Return the [x, y] coordinate for the center point of the cell that contains the specified text.  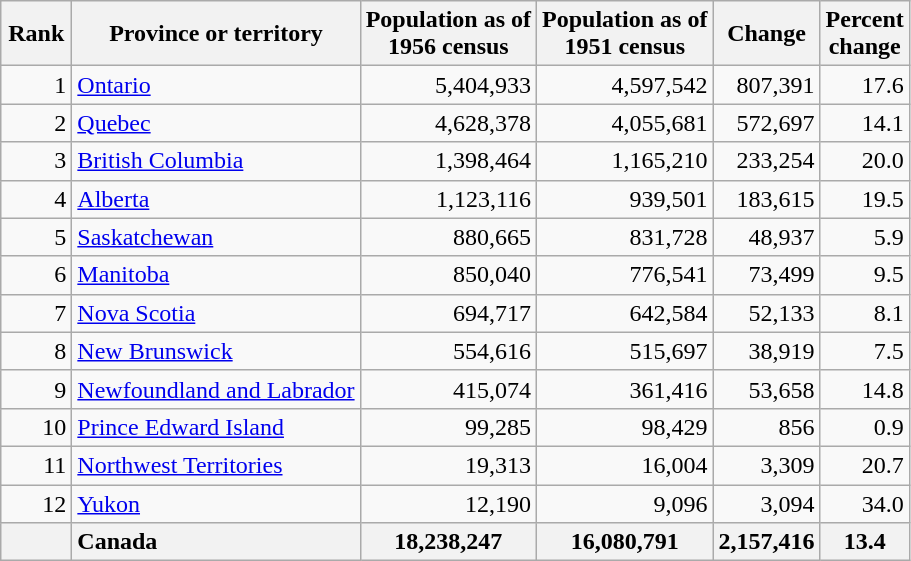
12 [36, 503]
48,937 [766, 237]
2,157,416 [766, 542]
14.8 [864, 389]
British Columbia [216, 161]
98,429 [625, 427]
18,238,247 [448, 542]
Rank [36, 34]
34.0 [864, 503]
Percentchange [864, 34]
7.5 [864, 351]
20.7 [864, 465]
3,309 [766, 465]
19.5 [864, 199]
572,697 [766, 123]
5.9 [864, 237]
3 [36, 161]
1 [36, 85]
13.4 [864, 542]
Population as of1956 census [448, 34]
9.5 [864, 275]
Quebec [216, 123]
4,055,681 [625, 123]
7 [36, 313]
856 [766, 427]
361,416 [625, 389]
642,584 [625, 313]
Alberta [216, 199]
3,094 [766, 503]
776,541 [625, 275]
Manitoba [216, 275]
233,254 [766, 161]
Province or territory [216, 34]
Ontario [216, 85]
10 [36, 427]
52,133 [766, 313]
5,404,933 [448, 85]
1,398,464 [448, 161]
17.6 [864, 85]
Canada [216, 542]
9,096 [625, 503]
8 [36, 351]
Yukon [216, 503]
183,615 [766, 199]
515,697 [625, 351]
Nova Scotia [216, 313]
0.9 [864, 427]
New Brunswick [216, 351]
807,391 [766, 85]
38,919 [766, 351]
8.1 [864, 313]
1,165,210 [625, 161]
850,040 [448, 275]
2 [36, 123]
Newfoundland and Labrador [216, 389]
4 [36, 199]
880,665 [448, 237]
694,717 [448, 313]
99,285 [448, 427]
831,728 [625, 237]
20.0 [864, 161]
73,499 [766, 275]
12,190 [448, 503]
19,313 [448, 465]
Population as of1951 census [625, 34]
5 [36, 237]
Change [766, 34]
11 [36, 465]
4,628,378 [448, 123]
Saskatchewan [216, 237]
554,616 [448, 351]
4,597,542 [625, 85]
Northwest Territories [216, 465]
939,501 [625, 199]
14.1 [864, 123]
6 [36, 275]
16,004 [625, 465]
53,658 [766, 389]
1,123,116 [448, 199]
9 [36, 389]
415,074 [448, 389]
16,080,791 [625, 542]
Prince Edward Island [216, 427]
